From the cell containing the given text, extract its center point as (x, y) coordinate. 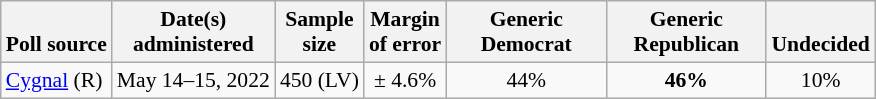
± 4.6% (405, 80)
450 (LV) (320, 80)
Undecided (820, 32)
44% (526, 80)
Date(s)administered (194, 32)
10% (820, 80)
May 14–15, 2022 (194, 80)
46% (686, 80)
Samplesize (320, 32)
Marginof error (405, 32)
GenericRepublican (686, 32)
Cygnal (R) (56, 80)
Poll source (56, 32)
GenericDemocrat (526, 32)
